Provide the (X, Y) coordinate of the cell's center where the given text is located.  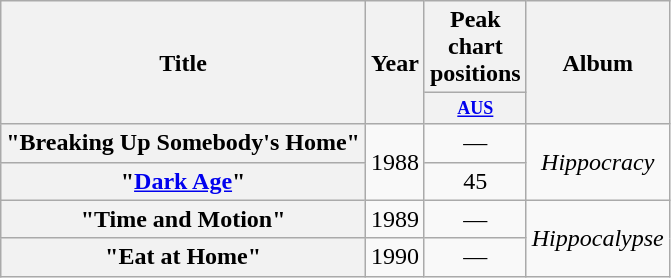
Year (394, 62)
1988 (394, 162)
"Dark Age" (184, 181)
Album (598, 62)
AUS (475, 108)
1990 (394, 257)
"Eat at Home" (184, 257)
Title (184, 62)
Hippocalypse (598, 238)
"Time and Motion" (184, 219)
1989 (394, 219)
Hippocracy (598, 162)
Peak chart positions (475, 47)
"Breaking Up Somebody's Home" (184, 143)
45 (475, 181)
